Detect which cell encompasses the target text, then output its [x, y] center coordinate. 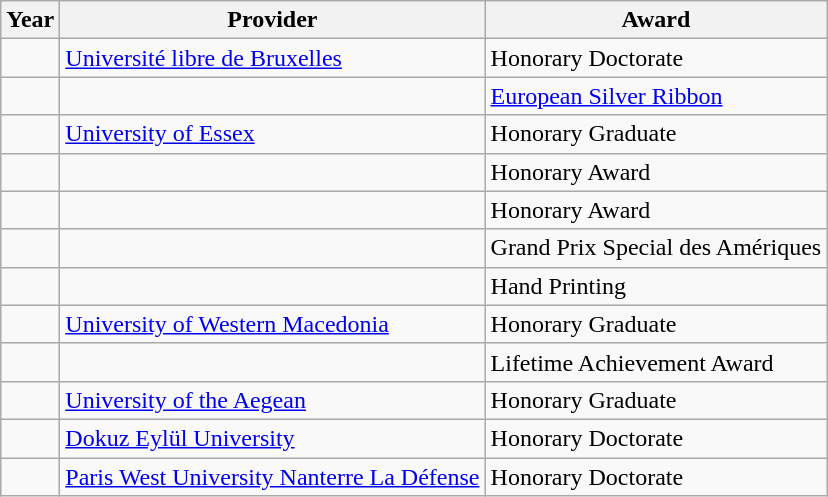
Paris West University Nanterre La Défense [272, 477]
European Silver Ribbon [656, 96]
Lifetime Achievement Award [656, 362]
University of Essex [272, 134]
Université libre de Bruxelles [272, 58]
Hand Printing [656, 286]
University of Western Macedonia [272, 324]
Dokuz Eylül University [272, 438]
Year [30, 20]
Provider [272, 20]
Award [656, 20]
University of the Aegean [272, 400]
Grand Prix Special des Amériques [656, 248]
